Provide the [x, y] coordinate of the cell's center where the given text is located.  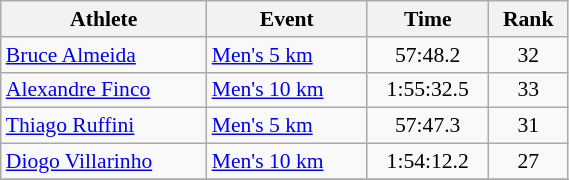
Athlete [104, 19]
Alexandre Finco [104, 90]
1:54:12.2 [428, 162]
31 [528, 126]
27 [528, 162]
Time [428, 19]
33 [528, 90]
32 [528, 55]
57:48.2 [428, 55]
1:55:32.5 [428, 90]
Bruce Almeida [104, 55]
Rank [528, 19]
Event [287, 19]
57:47.3 [428, 126]
Diogo Villarinho [104, 162]
Thiago Ruffini [104, 126]
